Pinpoint the cell where the given text exists, returning its [x, y] midpoint coordinate. 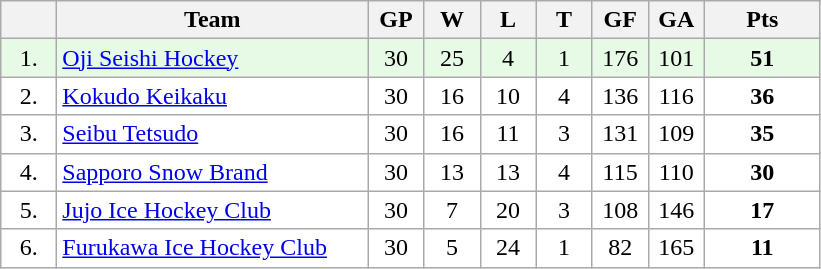
1. [29, 58]
5. [29, 210]
131 [620, 134]
10 [508, 96]
17 [762, 210]
5 [452, 248]
35 [762, 134]
116 [676, 96]
7 [452, 210]
Sapporo Snow Brand [212, 172]
51 [762, 58]
GA [676, 20]
2. [29, 96]
Pts [762, 20]
6. [29, 248]
136 [620, 96]
36 [762, 96]
3. [29, 134]
Team [212, 20]
Seibu Tetsudo [212, 134]
GP [396, 20]
25 [452, 58]
110 [676, 172]
24 [508, 248]
4. [29, 172]
Kokudo Keikaku [212, 96]
101 [676, 58]
GF [620, 20]
115 [620, 172]
165 [676, 248]
Jujo Ice Hockey Club [212, 210]
146 [676, 210]
Oji Seishi Hockey [212, 58]
109 [676, 134]
176 [620, 58]
T [564, 20]
20 [508, 210]
Furukawa Ice Hockey Club [212, 248]
L [508, 20]
108 [620, 210]
W [452, 20]
82 [620, 248]
